Capture the cell that displays the provided text and extract its [x, y] central coordinate. 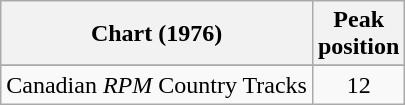
12 [358, 85]
Peakposition [358, 34]
Canadian RPM Country Tracks [157, 85]
Chart (1976) [157, 34]
